Search for the cell housing the specified text and yield its [X, Y] center coordinate. 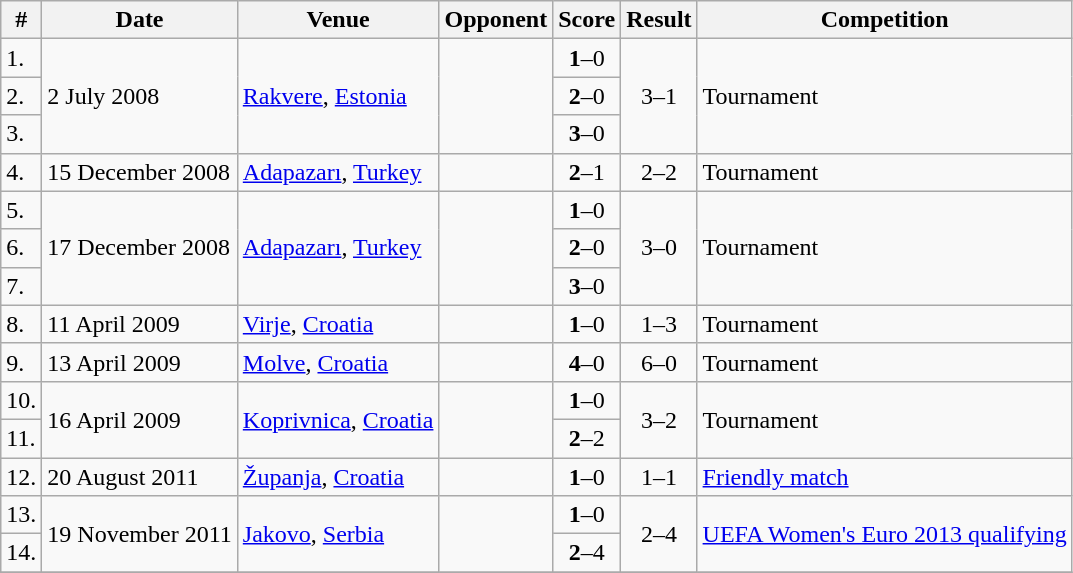
5. [22, 210]
2 July 2008 [140, 96]
4–0 [587, 362]
Result [659, 20]
11 April 2009 [140, 324]
16 April 2009 [140, 419]
Županja, Croatia [338, 477]
20 August 2011 [140, 477]
4. [22, 172]
Date [140, 20]
17 December 2008 [140, 248]
14. [22, 553]
UEFA Women's Euro 2013 qualifying [884, 534]
12. [22, 477]
2. [22, 96]
3–1 [659, 96]
1. [22, 58]
7. [22, 286]
6. [22, 248]
# [22, 20]
1–1 [659, 477]
11. [22, 438]
8. [22, 324]
6–0 [659, 362]
3. [22, 134]
Koprivnica, Croatia [338, 419]
Opponent [496, 20]
Jakovo, Serbia [338, 534]
Rakvere, Estonia [338, 96]
9. [22, 362]
Venue [338, 20]
Friendly match [884, 477]
3–2 [659, 419]
2–1 [587, 172]
13 April 2009 [140, 362]
1–3 [659, 324]
Competition [884, 20]
Molve, Croatia [338, 362]
15 December 2008 [140, 172]
13. [22, 515]
Virje, Croatia [338, 324]
Score [587, 20]
10. [22, 400]
19 November 2011 [140, 534]
